Return (x, y) of the center of cell containing provided text 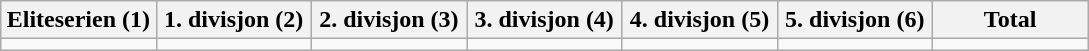
Total (1010, 20)
3. divisjon (4) (544, 20)
1. divisjon (2) (234, 20)
Eliteserien (1) (78, 20)
2. divisjon (3) (388, 20)
5. divisjon (6) (854, 20)
4. divisjon (5) (700, 20)
